Locate the cell with the specified text and output its (x, y) center coordinate. 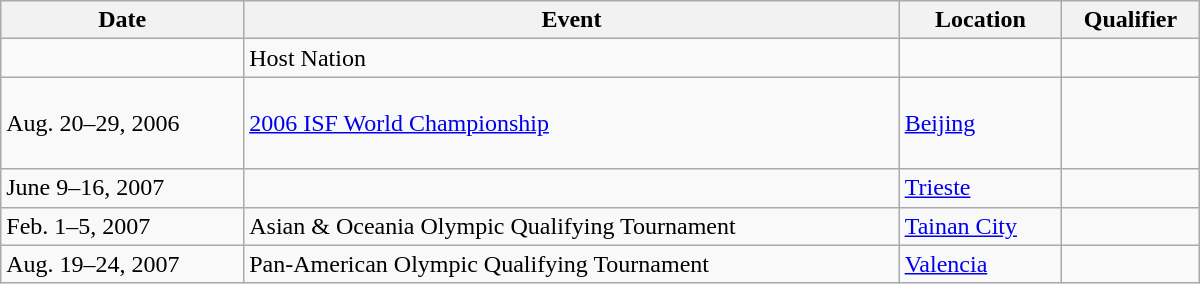
Trieste (980, 188)
Beijing (980, 123)
Qualifier (1131, 20)
Date (122, 20)
Valencia (980, 264)
Location (980, 20)
June 9–16, 2007 (122, 188)
Pan-American Olympic Qualifying Tournament (572, 264)
Event (572, 20)
2006 ISF World Championship (572, 123)
Host Nation (572, 58)
Feb. 1–5, 2007 (122, 226)
Asian & Oceania Olympic Qualifying Tournament (572, 226)
Tainan City (980, 226)
Aug. 20–29, 2006 (122, 123)
Aug. 19–24, 2007 (122, 264)
